Detect which cell encompasses the target text, then output its [X, Y] center coordinate. 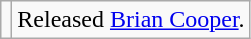
Released Brian Cooper. [131, 20]
